Pinpoint the cell where the given text exists, returning its [x, y] midpoint coordinate. 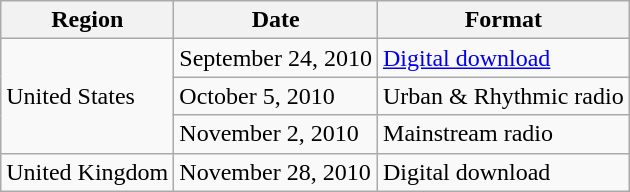
Urban & Rhythmic radio [504, 96]
United States [88, 96]
November 28, 2010 [276, 172]
November 2, 2010 [276, 134]
October 5, 2010 [276, 96]
Mainstream radio [504, 134]
United Kingdom [88, 172]
Date [276, 20]
Region [88, 20]
September 24, 2010 [276, 58]
Format [504, 20]
